Find where the given text appears and provide that cell's center as [x, y] coordinate. 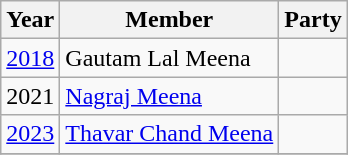
Thavar Chand Meena [170, 134]
2021 [30, 96]
Nagraj Meena [170, 96]
Gautam Lal Meena [170, 58]
Year [30, 20]
Member [170, 20]
Party [313, 20]
2023 [30, 134]
2018 [30, 58]
